Extract the [x, y] coordinate from the center of the cell holding the provided text.  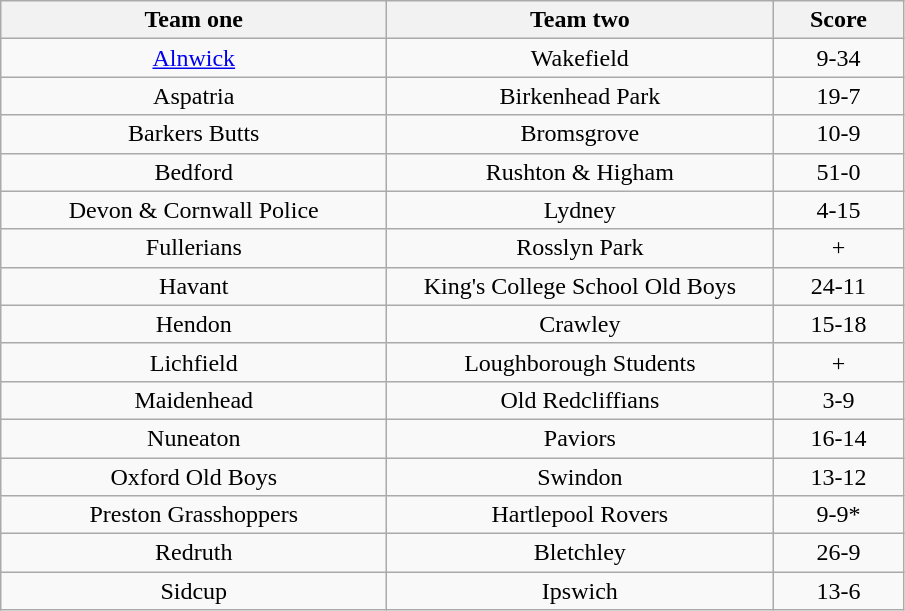
Alnwick [194, 58]
Barkers Butts [194, 134]
Hendon [194, 324]
Wakefield [580, 58]
King's College School Old Boys [580, 286]
Swindon [580, 477]
Bedford [194, 172]
Old Redcliffians [580, 400]
15-18 [838, 324]
9-9* [838, 515]
3-9 [838, 400]
Preston Grasshoppers [194, 515]
Birkenhead Park [580, 96]
10-9 [838, 134]
Team two [580, 20]
Oxford Old Boys [194, 477]
19-7 [838, 96]
Rosslyn Park [580, 248]
Fullerians [194, 248]
Aspatria [194, 96]
24-11 [838, 286]
Nuneaton [194, 438]
Rushton & Higham [580, 172]
13-6 [838, 591]
Score [838, 20]
Lichfield [194, 362]
16-14 [838, 438]
Bromsgrove [580, 134]
Redruth [194, 553]
Havant [194, 286]
Loughborough Students [580, 362]
Devon & Cornwall Police [194, 210]
Crawley [580, 324]
13-12 [838, 477]
51-0 [838, 172]
Lydney [580, 210]
4-15 [838, 210]
9-34 [838, 58]
26-9 [838, 553]
Hartlepool Rovers [580, 515]
Sidcup [194, 591]
Ipswich [580, 591]
Bletchley [580, 553]
Paviors [580, 438]
Team one [194, 20]
Maidenhead [194, 400]
